Provide the [x, y] coordinate of the cell's center where the given text is located.  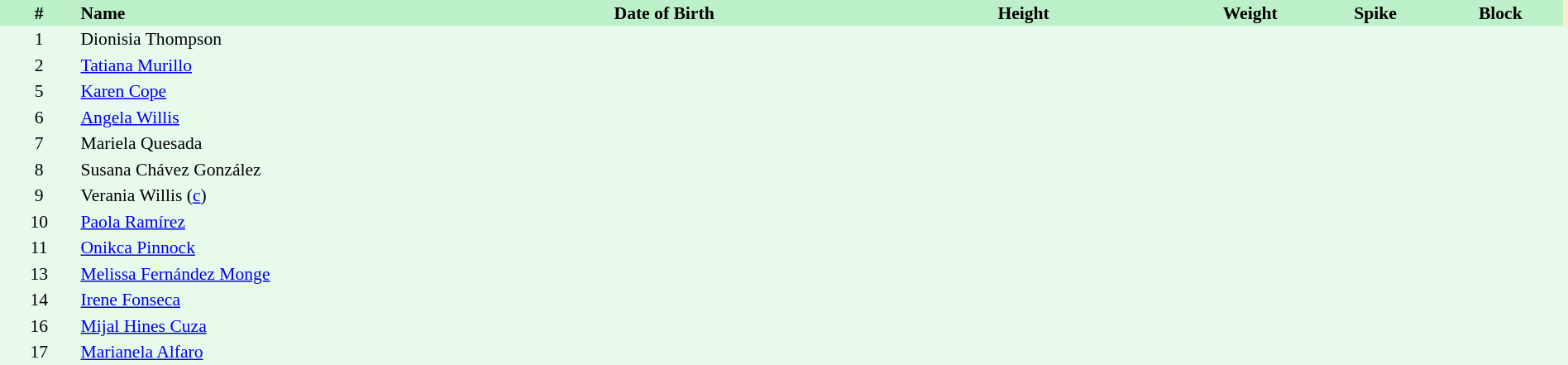
Melissa Fernández Monge [273, 274]
16 [39, 326]
Angela Willis [273, 118]
1 [39, 40]
5 [39, 91]
13 [39, 274]
# [39, 13]
Mijal Hines Cuza [273, 326]
Tatiana Murillo [273, 65]
Onikca Pinnock [273, 248]
10 [39, 222]
2 [39, 65]
9 [39, 195]
14 [39, 300]
Karen Cope [273, 91]
Name [273, 13]
Block [1500, 13]
Mariela Quesada [273, 144]
8 [39, 170]
Verania Willis (c) [273, 195]
Dionisia Thompson [273, 40]
Paola Ramírez [273, 222]
Date of Birth [664, 13]
Height [1024, 13]
Weight [1250, 13]
11 [39, 248]
6 [39, 118]
Irene Fonseca [273, 300]
Spike [1374, 13]
7 [39, 144]
Susana Chávez González [273, 170]
